Detect which cell encompasses the target text, then output its [x, y] center coordinate. 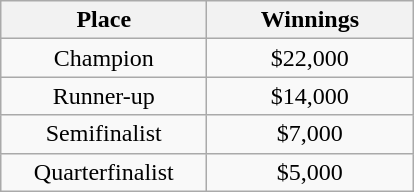
$14,000 [310, 96]
Place [104, 20]
Champion [104, 58]
Semifinalist [104, 134]
Runner-up [104, 96]
$5,000 [310, 172]
$7,000 [310, 134]
Quarterfinalist [104, 172]
$22,000 [310, 58]
Winnings [310, 20]
